Extract the [X, Y] coordinate from the center of the cell holding the provided text.  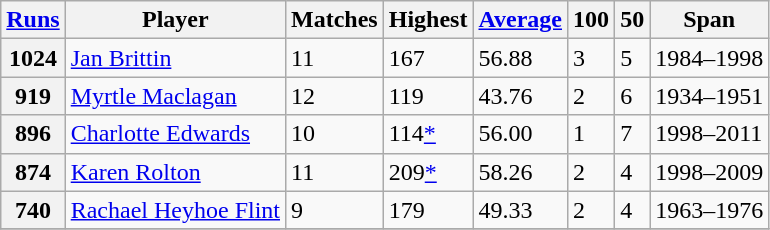
1024 [33, 58]
Matches [335, 20]
1934–1951 [710, 96]
896 [33, 134]
740 [33, 210]
6 [632, 96]
5 [632, 58]
Myrtle Maclagan [175, 96]
179 [428, 210]
Charlotte Edwards [175, 134]
Runs [33, 20]
43.76 [520, 96]
Karen Rolton [175, 172]
49.33 [520, 210]
1963–1976 [710, 210]
12 [335, 96]
209* [428, 172]
Player [175, 20]
119 [428, 96]
1 [592, 134]
1998–2011 [710, 134]
1998–2009 [710, 172]
9 [335, 210]
Span [710, 20]
919 [33, 96]
114* [428, 134]
100 [592, 20]
1984–1998 [710, 58]
56.00 [520, 134]
7 [632, 134]
Highest [428, 20]
167 [428, 58]
50 [632, 20]
10 [335, 134]
56.88 [520, 58]
58.26 [520, 172]
3 [592, 58]
Rachael Heyhoe Flint [175, 210]
Average [520, 20]
Jan Brittin [175, 58]
874 [33, 172]
